Identify which cell holds the provided text, then report its [X, Y] central coordinate. 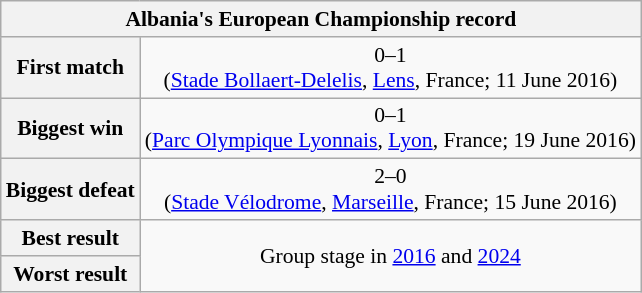
Biggest defeat [70, 190]
Best result [70, 238]
Worst result [70, 274]
First match [70, 68]
Biggest win [70, 128]
0–1 (Stade Bollaert-Delelis, Lens, France; 11 June 2016) [390, 68]
0–1 (Parc Olympique Lyonnais, Lyon, France; 19 June 2016) [390, 128]
Group stage in 2016 and 2024 [390, 256]
2–0 (Stade Vélodrome, Marseille, France; 15 June 2016) [390, 190]
Albania's European Championship record [321, 19]
